For the text-containing cell, return its midpoint in [x, y] coordinate format. 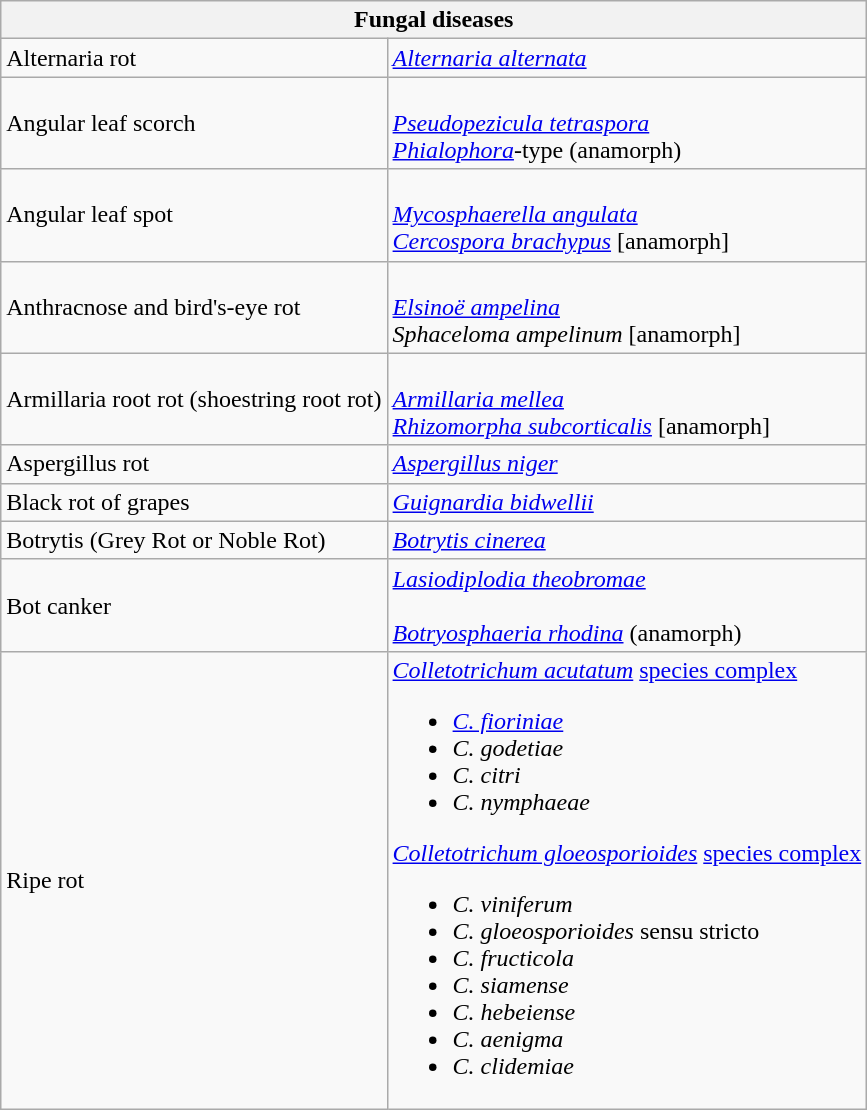
Armillaria root rot (shoestring root rot) [194, 399]
Alternaria alternata [627, 58]
Pseudopezicula tetraspora Phialophora-type (anamorph) [627, 123]
Fungal diseases [434, 20]
Elsinoë ampelina Sphaceloma ampelinum [anamorph] [627, 307]
Aspergillus niger [627, 464]
Black rot of grapes [194, 502]
Anthracnose and bird's-eye rot [194, 307]
Bot canker [194, 605]
Ripe rot [194, 880]
Aspergillus rot [194, 464]
Armillaria mellea Rhizomorpha subcorticalis [anamorph] [627, 399]
Angular leaf spot [194, 215]
Botrytis cinerea [627, 540]
Mycosphaerella angulata Cercospora brachypus [anamorph] [627, 215]
Botrytis (Grey Rot or Noble Rot) [194, 540]
Angular leaf scorch [194, 123]
Lasiodiplodia theobromaeBotryosphaeria rhodina (anamorph) [627, 605]
Guignardia bidwellii [627, 502]
Alternaria rot [194, 58]
